Identify which cell holds the provided text, then report its (x, y) central coordinate. 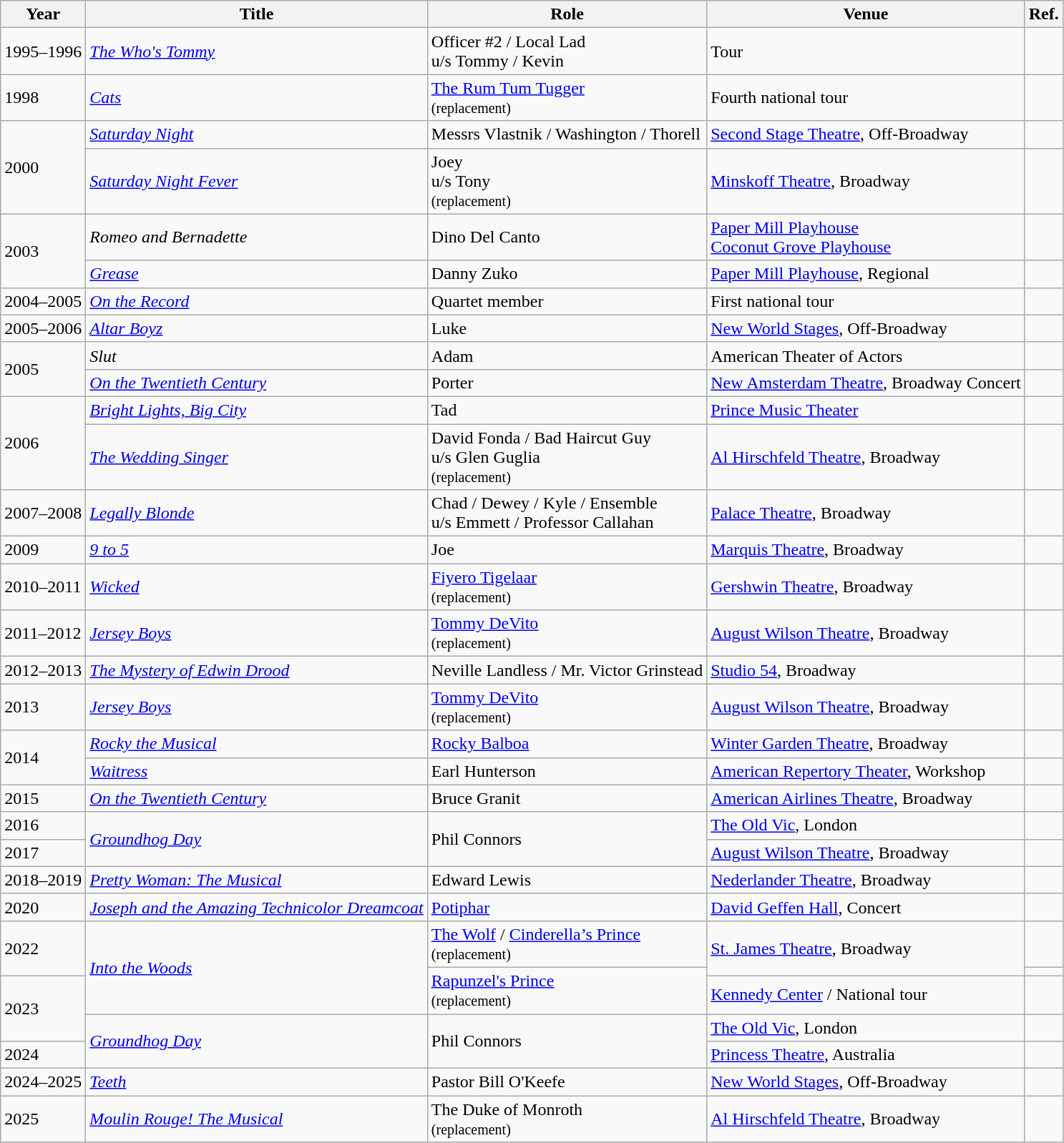
Saturday Night Fever (256, 181)
1998 (43, 97)
2011–2012 (43, 634)
2016 (43, 825)
Role (567, 14)
Prince Music Theater (866, 410)
Altar Boyz (256, 328)
Porter (567, 383)
On the Record (256, 301)
Pretty Woman: The Musical (256, 880)
The Wedding Singer (256, 456)
Luke (567, 328)
Messrs Vlastnik / Washington / Thorell (567, 134)
2004–2005 (43, 301)
2022 (43, 948)
Into the Woods (256, 967)
Quartet member (567, 301)
Tad (567, 410)
2010–2011 (43, 587)
Second Stage Theatre, Off-Broadway (866, 134)
Slut (256, 355)
2024–2025 (43, 1082)
Marquis Theatre, Broadway (866, 550)
David Fonda / Bad Haircut Guy u/s Glen Guglia(replacement) (567, 456)
2000 (43, 167)
David Geffen Hall, Concert (866, 907)
Winter Garden Theatre, Broadway (866, 744)
The Mystery of Edwin Drood (256, 670)
Tour (866, 51)
American Theater of Actors (866, 355)
2003 (43, 250)
Rocky Balboa (567, 744)
2006 (43, 443)
Princess Theatre, Australia (866, 1055)
Paper Mill Playhouse, Regional (866, 274)
Bright Lights, Big City (256, 410)
Officer #2 / Local Ladu/s Tommy / Kevin (567, 51)
Neville Landless / Mr. Victor Grinstead (567, 670)
Pastor Bill O'Keefe (567, 1082)
2007–2008 (43, 514)
Kennedy Center / National tour (866, 995)
Chad / Dewey / Kyle / Ensembleu/s Emmett / Professor Callahan (567, 514)
Fourth national tour (866, 97)
Title (256, 14)
2020 (43, 907)
2013 (43, 707)
Rocky the Musical (256, 744)
Bruce Granit (567, 798)
Venue (866, 14)
American Airlines Theatre, Broadway (866, 798)
Paper Mill Playhouse Coconut Grove Playhouse (866, 237)
Joe (567, 550)
The Who's Tommy (256, 51)
Waitress (256, 771)
Edward Lewis (567, 880)
The Wolf / Cinderella’s Prince(replacement) (567, 944)
Rapunzel's Prince(replacement) (567, 990)
2005 (43, 369)
2025 (43, 1119)
2024 (43, 1055)
Year (43, 14)
Minskoff Theatre, Broadway (866, 181)
Gershwin Theatre, Broadway (866, 587)
9 to 5 (256, 550)
Fiyero Tigelaar(replacement) (567, 587)
Moulin Rouge! The Musical (256, 1119)
Potiphar (567, 907)
The Rum Tum Tugger(replacement) (567, 97)
Danny Zuko (567, 274)
Joseph and the Amazing Technicolor Dreamcoat (256, 907)
Ref. (1043, 14)
Joeyu/s Tony(replacement) (567, 181)
First national tour (866, 301)
Wicked (256, 587)
2015 (43, 798)
2017 (43, 853)
Dino Del Canto (567, 237)
2014 (43, 757)
2005–2006 (43, 328)
2023 (43, 1009)
2012–2013 (43, 670)
Nederlander Theatre, Broadway (866, 880)
Studio 54, Broadway (866, 670)
Saturday Night (256, 134)
1995–1996 (43, 51)
2009 (43, 550)
Teeth (256, 1082)
Cats (256, 97)
American Repertory Theater, Workshop (866, 771)
Adam (567, 355)
St. James Theatre, Broadway (866, 948)
Romeo and Bernadette (256, 237)
The Duke of Monroth(replacement) (567, 1119)
2018–2019 (43, 880)
Palace Theatre, Broadway (866, 514)
Earl Hunterson (567, 771)
Legally Blonde (256, 514)
New Amsterdam Theatre, Broadway Concert (866, 383)
Grease (256, 274)
